Identify which cell holds the provided text, then report its (X, Y) central coordinate. 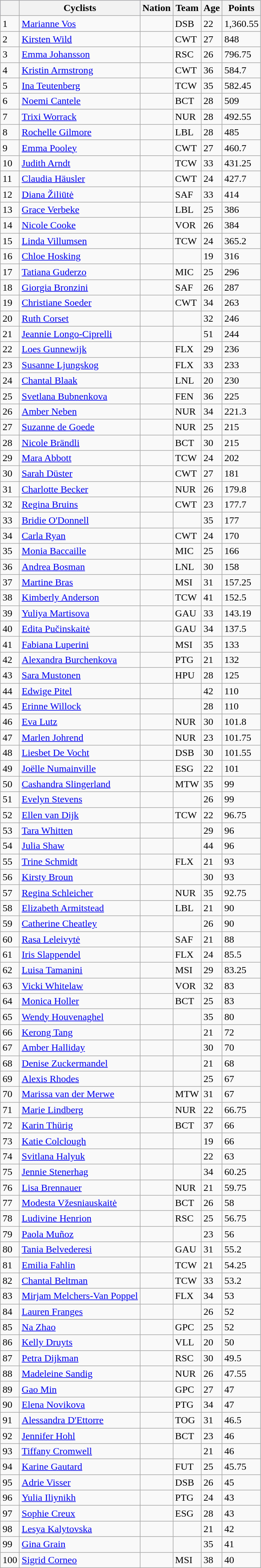
230 (241, 380)
Diana Žiliūtė (80, 194)
Amber Halliday (80, 1048)
Grace Verbeke (80, 210)
Ruth Corset (80, 318)
55.2 (241, 1250)
Edita Pučinskaitė (80, 629)
236 (241, 349)
Gao Min (80, 1389)
Sigrid Corneo (80, 1560)
60 (10, 939)
Jennie Stenerhag (80, 1172)
Tania Belvederesi (80, 1250)
Monia Baccaille (80, 551)
Regina Schleicher (80, 892)
95 (10, 1482)
Martine Bras (80, 582)
Modesta Vžesniauskaitė (80, 1203)
Paola Muñoz (80, 1234)
296 (241, 272)
Liesbet De Vocht (80, 753)
Fabiana Luperini (80, 644)
Linda Villumsen (80, 241)
Svetlana Bubnenkova (80, 396)
Karine Gautard (80, 1467)
Yulia Iliynikh (80, 1498)
Alexandra Burchenkova (80, 660)
8 (10, 132)
431.25 (241, 163)
Sara Mustonen (80, 675)
FUT (187, 1467)
125 (241, 675)
Marlen Johrend (80, 738)
97 (10, 1513)
Claudia Häusler (80, 179)
Erinne Willock (80, 707)
Mirjam Melchers-Van Poppel (80, 1296)
92 (10, 1435)
365.2 (241, 241)
287 (241, 287)
Amber Neben (80, 411)
101.75 (241, 738)
HPU (187, 675)
Marianne Vos (80, 24)
78 (10, 1219)
13 (10, 210)
Christiane Soeder (80, 303)
77 (10, 1203)
492.55 (241, 117)
Loes Gunnewijk (80, 349)
VLL (187, 1343)
152.5 (241, 598)
848 (241, 39)
485 (241, 132)
Adrie Visser (80, 1482)
94 (10, 1467)
86 (10, 1343)
15 (10, 241)
Nation (156, 8)
Monica Holler (80, 1001)
82 (10, 1281)
46.5 (241, 1420)
74 (10, 1156)
Gina Grain (80, 1544)
Carla Ryan (80, 536)
181 (241, 474)
Jeannie Longo-Ciprelli (80, 334)
100 (10, 1560)
17 (10, 272)
4 (10, 70)
91 (10, 1420)
Emma Pooley (80, 148)
66.75 (241, 1110)
1,360.55 (241, 24)
56.75 (241, 1219)
263 (241, 303)
233 (241, 365)
Petra Dijkman (80, 1358)
2 (10, 39)
Iris Slappendel (80, 955)
85.5 (241, 955)
3 (10, 55)
49 (10, 769)
132 (241, 660)
Elizabeth Armitstead (80, 908)
Madeleine Sandig (80, 1374)
Vicki Whitelaw (80, 986)
Katie Colclough (80, 1141)
60.25 (241, 1172)
Suzanne de Goede (80, 427)
54 (10, 846)
16 (10, 256)
Nicole Brändli (80, 442)
166 (241, 551)
83.25 (241, 970)
14 (10, 225)
Alexis Rhodes (80, 1079)
Eva Lutz (80, 722)
73 (10, 1141)
Elena Novikova (80, 1405)
Chloe Hosking (80, 256)
796.75 (241, 55)
64 (10, 1001)
Svitlana Halyuk (80, 1156)
Ellen van Dijk (80, 815)
Julia Shaw (80, 846)
246 (241, 318)
101.55 (241, 753)
244 (241, 334)
Alessandra D'Ettorre (80, 1420)
Noemi Cantele (80, 101)
Charlotte Becker (80, 489)
Tara Whitten (80, 830)
76 (10, 1188)
Bridie O'Donnell (80, 520)
177 (241, 520)
Cyclists (80, 8)
49.5 (241, 1358)
386 (241, 210)
Trixi Worrack (80, 117)
57 (10, 892)
12 (10, 194)
101.8 (241, 722)
143.19 (241, 613)
Na Zhao (80, 1327)
Regina Bruins (80, 505)
45.75 (241, 1467)
Susanne Ljungskog (80, 365)
11 (10, 179)
Points (241, 8)
47.55 (241, 1374)
316 (241, 256)
Kristin Armstrong (80, 70)
584.7 (241, 70)
Emma Johansson (80, 55)
Kirsten Wild (80, 39)
FEN (187, 396)
Ina Teutenberg (80, 86)
10 (10, 163)
59.75 (241, 1188)
85 (10, 1327)
53.2 (241, 1281)
Kelly Druyts (80, 1343)
Tatiana Guderzo (80, 272)
Lauren Franges (80, 1312)
55 (10, 861)
Chantal Beltman (80, 1281)
177.7 (241, 505)
Yuliya Martisova (80, 613)
202 (241, 458)
89 (10, 1389)
158 (241, 567)
39 (10, 613)
Age (212, 8)
98 (10, 1529)
69 (10, 1079)
71 (10, 1110)
Cashandra Slingerland (80, 784)
221.3 (241, 411)
Luisa Tamanini (80, 970)
75 (10, 1172)
65 (10, 1017)
Ludivine Henrion (80, 1219)
Kerong Tang (80, 1032)
Kimberly Anderson (80, 598)
179.8 (241, 489)
Evelyn Stevens (80, 799)
460.7 (241, 148)
Edwige Pitel (80, 691)
Tiffany Cromwell (80, 1451)
137.5 (241, 629)
59 (10, 923)
Jennifer Hohl (80, 1435)
61 (10, 955)
48 (10, 753)
84 (10, 1312)
101 (241, 769)
92.75 (241, 892)
Marissa van der Merwe (80, 1094)
87 (10, 1358)
9 (10, 148)
Chantal Blaak (80, 380)
Emilia Fahlin (80, 1265)
Judith Arndt (80, 163)
Andrea Bosman (80, 567)
Giorgia Bronzini (80, 287)
582.45 (241, 86)
Lesya Kalytovska (80, 1529)
79 (10, 1234)
62 (10, 970)
6 (10, 101)
7 (10, 117)
Team (187, 8)
18 (10, 287)
Joëlle Numainville (80, 769)
Wendy Houvenaghel (80, 1017)
Denise Zuckermandel (80, 1063)
Mara Abbott (80, 458)
509 (241, 101)
96.75 (241, 815)
81 (10, 1265)
170 (241, 536)
Lisa Brennauer (80, 1188)
384 (241, 225)
157.25 (241, 582)
TOG (187, 1420)
54.25 (241, 1265)
427.7 (241, 179)
Nicole Cooke (80, 225)
Sophie Creux (80, 1513)
Catherine Cheatley (80, 923)
414 (241, 194)
Karin Thürig (80, 1125)
Rasa Leleivytė (80, 939)
1 (10, 24)
133 (241, 644)
225 (241, 396)
Trine Schmidt (80, 861)
Rochelle Gilmore (80, 132)
Kirsty Broun (80, 877)
5 (10, 86)
Sarah Düster (80, 474)
Marie Lindberg (80, 1110)
